From the cell containing the given text, extract its center point as (X, Y) coordinate. 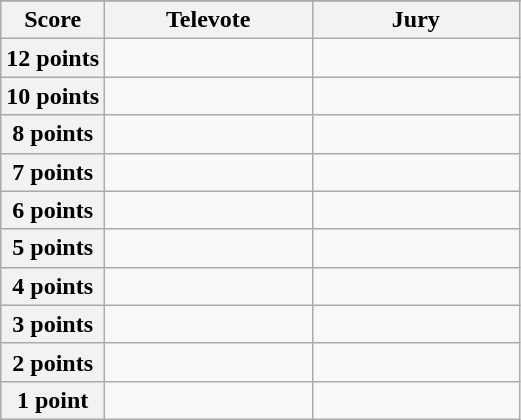
1 point (53, 400)
2 points (53, 362)
10 points (53, 96)
4 points (53, 286)
Score (53, 20)
3 points (53, 324)
8 points (53, 134)
Jury (416, 20)
5 points (53, 248)
6 points (53, 210)
Televote (209, 20)
7 points (53, 172)
12 points (53, 58)
